Return the (x, y) coordinate for the center point of the cell that contains the specified text.  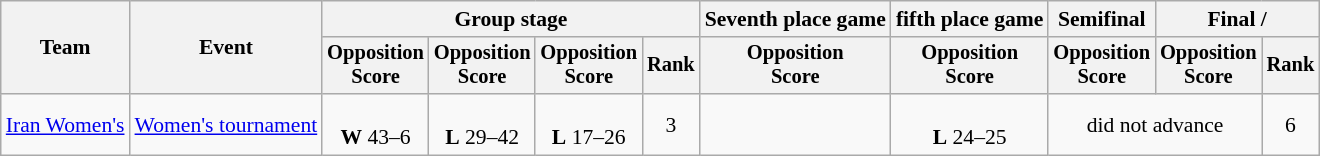
did not advance (1154, 124)
Team (66, 48)
L 29–42 (482, 124)
L 17–26 (588, 124)
Seventh place game (796, 19)
3 (671, 124)
fifth place game (970, 19)
Iran Women's (66, 124)
L 24–25 (970, 124)
W 43–6 (376, 124)
6 (1291, 124)
Final / (1237, 19)
Event (226, 48)
Semifinal (1102, 19)
Group stage (510, 19)
Women's tournament (226, 124)
